Locate the cell with the specified text and output its [X, Y] center coordinate. 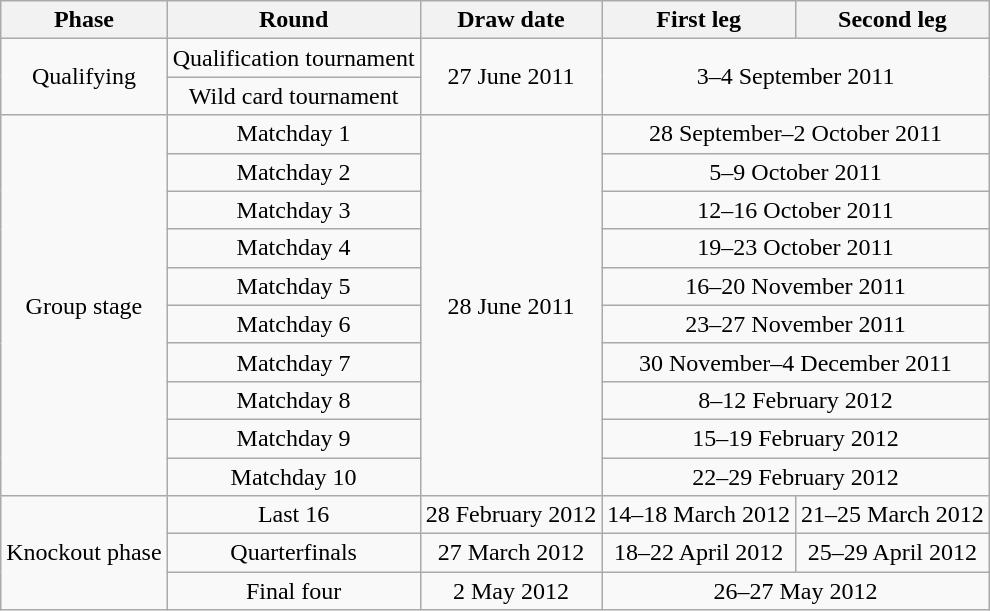
21–25 March 2012 [893, 515]
28 February 2012 [511, 515]
Final four [294, 591]
Qualifying [84, 77]
Round [294, 20]
Matchday 7 [294, 362]
3–4 September 2011 [796, 77]
12–16 October 2011 [796, 210]
26–27 May 2012 [796, 591]
23–27 November 2011 [796, 324]
Phase [84, 20]
28 June 2011 [511, 306]
15–19 February 2012 [796, 438]
8–12 February 2012 [796, 400]
30 November–4 December 2011 [796, 362]
Matchday 9 [294, 438]
Matchday 1 [294, 134]
Matchday 3 [294, 210]
Matchday 5 [294, 286]
16–20 November 2011 [796, 286]
Group stage [84, 306]
28 September–2 October 2011 [796, 134]
27 June 2011 [511, 77]
18–22 April 2012 [699, 553]
25–29 April 2012 [893, 553]
Matchday 10 [294, 477]
Quarterfinals [294, 553]
19–23 October 2011 [796, 248]
Matchday 2 [294, 172]
27 March 2012 [511, 553]
Wild card tournament [294, 96]
14–18 March 2012 [699, 515]
First leg [699, 20]
Matchday 8 [294, 400]
2 May 2012 [511, 591]
Last 16 [294, 515]
22–29 February 2012 [796, 477]
Draw date [511, 20]
Knockout phase [84, 553]
Matchday 6 [294, 324]
5–9 October 2011 [796, 172]
Qualification tournament [294, 58]
Matchday 4 [294, 248]
Second leg [893, 20]
